Search for the cell housing the specified text and yield its (x, y) center coordinate. 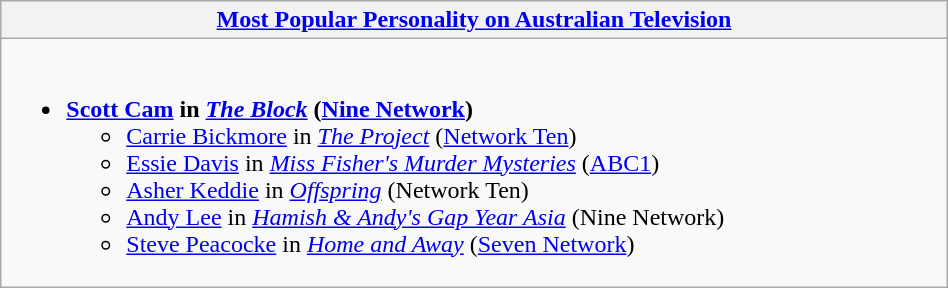
Most Popular Personality on Australian Television (474, 20)
